Locate the cell with the specified text and output its [x, y] center coordinate. 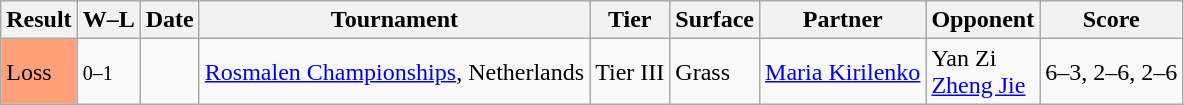
Tournament [394, 20]
Date [170, 20]
Tier [630, 20]
Yan Zi Zheng Jie [983, 72]
W–L [108, 20]
Loss [39, 72]
6–3, 2–6, 2–6 [1112, 72]
Rosmalen Championships, Netherlands [394, 72]
Maria Kirilenko [843, 72]
Score [1112, 20]
0–1 [108, 72]
Opponent [983, 20]
Tier III [630, 72]
Grass [715, 72]
Result [39, 20]
Partner [843, 20]
Surface [715, 20]
